Identify which cell holds the provided text, then report its [x, y] central coordinate. 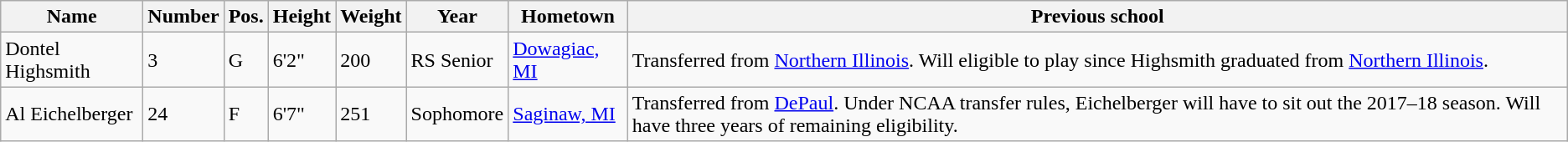
3 [183, 60]
24 [183, 114]
Transferred from Northern Illinois. Will eligible to play since Highsmith graduated from Northern Illinois. [1097, 60]
Name [72, 17]
Saginaw, MI [568, 114]
Year [457, 17]
6'7" [302, 114]
Dontel Highsmith [72, 60]
Al Eichelberger [72, 114]
6'2" [302, 60]
200 [371, 60]
Sophomore [457, 114]
Pos. [246, 17]
F [246, 114]
Previous school [1097, 17]
Height [302, 17]
Hometown [568, 17]
G [246, 60]
Number [183, 17]
Weight [371, 17]
RS Senior [457, 60]
Dowagiac, MI [568, 60]
251 [371, 114]
